Return [X, Y] of the center of cell containing provided text 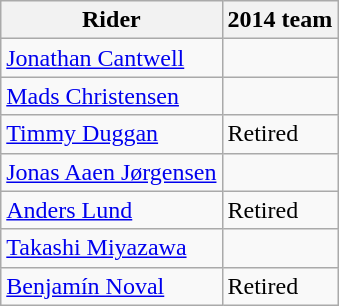
Rider [112, 20]
Benjamín Noval [112, 286]
Takashi Miyazawa [112, 248]
Anders Lund [112, 210]
Mads Christensen [112, 96]
Jonas Aaen Jørgensen [112, 172]
Jonathan Cantwell [112, 58]
2014 team [280, 20]
Timmy Duggan [112, 134]
